Return the [x, y] coordinate for the center point of the cell that contains the specified text.  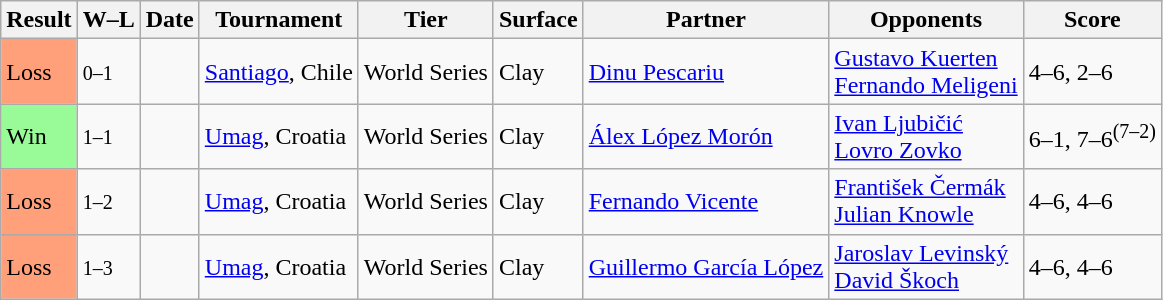
Gustavo Kuerten Fernando Meligeni [926, 72]
Result [39, 20]
Surface [538, 20]
W–L [108, 20]
Partner [706, 20]
Santiago, Chile [278, 72]
1–3 [108, 266]
1–2 [108, 202]
Guillermo García López [706, 266]
Jaroslav Levinský David Škoch [926, 266]
Tournament [278, 20]
Álex López Morón [706, 136]
6–1, 7–6(7–2) [1092, 136]
Ivan Ljubičić Lovro Zovko [926, 136]
Win [39, 136]
Opponents [926, 20]
1–1 [108, 136]
0–1 [108, 72]
František Čermák Julian Knowle [926, 202]
Tier [426, 20]
Dinu Pescariu [706, 72]
4–6, 2–6 [1092, 72]
Date [170, 20]
Fernando Vicente [706, 202]
Score [1092, 20]
